Find where the given text appears and provide that cell's center as [x, y] coordinate. 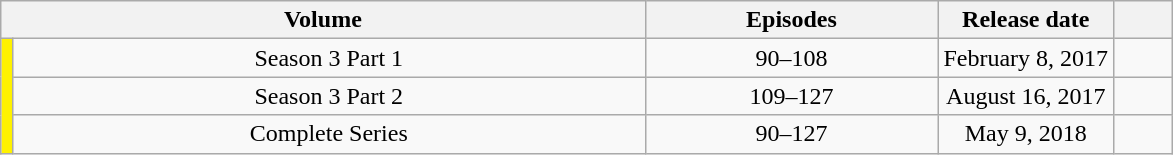
90–108 [792, 58]
Volume [323, 20]
February 8, 2017 [1026, 58]
May 9, 2018 [1026, 134]
109–127 [792, 96]
Release date [1026, 20]
Season 3 Part 1 [328, 58]
Complete Series [328, 134]
90–127 [792, 134]
Season 3 Part 2 [328, 96]
Episodes [792, 20]
August 16, 2017 [1026, 96]
